Determine the (x, y) coordinate at the center of the cell enclosing the given text.  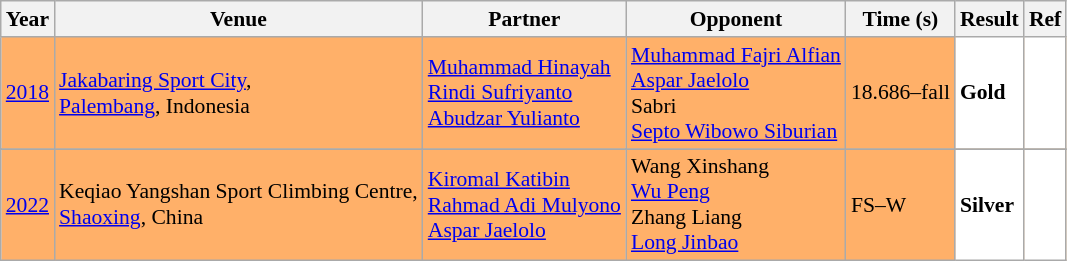
Muhammad Hinayah Rindi Sufriyanto Abudzar Yulianto (524, 93)
Wang Xinshang Wu Peng Zhang Liang Long Jinbao (736, 205)
Time (s) (900, 19)
Year (28, 19)
Muhammad Fajri Alfian Aspar Jaelolo Sabri Septo Wibowo Siburian (736, 93)
Jakabaring Sport City, Palembang, Indonesia (238, 93)
Gold (990, 93)
Ref (1045, 19)
Opponent (736, 19)
Partner (524, 19)
FS–W (900, 205)
Keqiao Yangshan Sport Climbing Centre, Shaoxing, China (238, 205)
Silver (990, 205)
2022 (28, 205)
Result (990, 19)
Kiromal Katibin Rahmad Adi Mulyono Aspar Jaelolo (524, 205)
2018 (28, 93)
Venue (238, 19)
18.686–fall (900, 93)
